Return (x, y) of the center of cell containing provided text 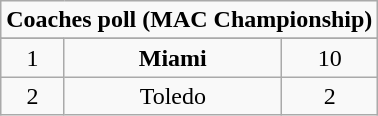
10 (329, 58)
1 (32, 58)
Toledo (172, 96)
Miami (172, 58)
Coaches poll (MAC Championship) (190, 20)
